Extract the [X, Y] coordinate from the center of the cell holding the provided text.  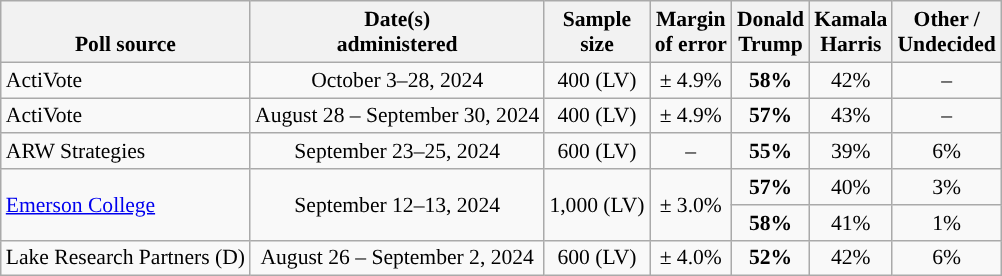
1,000 (LV) [596, 204]
55% [770, 152]
September 12–13, 2024 [397, 204]
Emerson College [126, 204]
ARW Strategies [126, 152]
Date(s)administered [397, 32]
40% [850, 187]
Poll source [126, 32]
39% [850, 152]
September 23–25, 2024 [397, 152]
Samplesize [596, 32]
41% [850, 223]
August 26 – September 2, 2024 [397, 258]
43% [850, 116]
Marginof error [691, 32]
October 3–28, 2024 [397, 80]
± 4.0% [691, 258]
± 3.0% [691, 204]
1% [946, 223]
Other /Undecided [946, 32]
KamalaHarris [850, 32]
August 28 – September 30, 2024 [397, 116]
52% [770, 258]
3% [946, 187]
Lake Research Partners (D) [126, 258]
DonaldTrump [770, 32]
